Search for the cell housing the specified text and yield its (x, y) center coordinate. 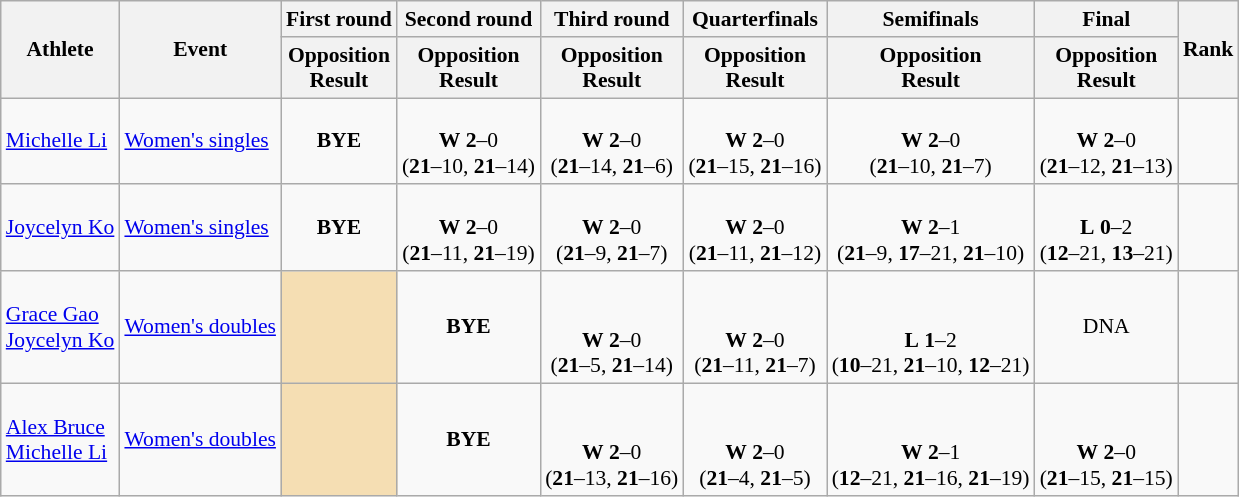
DNA (1106, 327)
Event (200, 50)
W 2–0(21–15, 21–15) (1106, 439)
W 2–0(21–11, 21–12) (754, 228)
Alex BruceMichelle Li (60, 439)
Grace GaoJoycelyn Ko (60, 327)
W 2–0(21–15, 21–16) (754, 142)
W 2–0(21–5, 21–14) (612, 327)
Third round (612, 19)
L 0–2(12–21, 13–21) (1106, 228)
W 2–0(21–9, 21–7) (612, 228)
Athlete (60, 50)
W 2–0(21–12, 21–13) (1106, 142)
Second round (468, 19)
W 2–0(21–13, 21–16) (612, 439)
W 2–0(21–10, 21–7) (931, 142)
W 2–0(21–4, 21–5) (754, 439)
Semifinals (931, 19)
W 2–1(21–9, 17–21, 21–10) (931, 228)
Quarterfinals (754, 19)
Michelle Li (60, 142)
W 2–0(21–10, 21–14) (468, 142)
L 1–2(10–21, 21–10, 12–21) (931, 327)
Final (1106, 19)
Rank (1208, 50)
Joycelyn Ko (60, 228)
W 2–0(21–11, 21–19) (468, 228)
W 2–1(12–21, 21–16, 21–19) (931, 439)
W 2–0(21–14, 21–6) (612, 142)
First round (339, 19)
W 2–0(21–11, 21–7) (754, 327)
